Search for the cell housing the specified text and yield its (x, y) center coordinate. 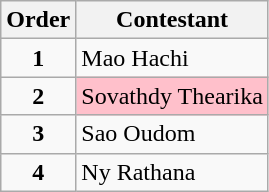
3 (38, 134)
1 (38, 58)
Mao Hachi (172, 58)
Sovathdy Thearika (172, 96)
Contestant (172, 20)
4 (38, 172)
2 (38, 96)
Order (38, 20)
Sao Oudom (172, 134)
Ny Rathana (172, 172)
